Capture the cell that displays the provided text and extract its [X, Y] central coordinate. 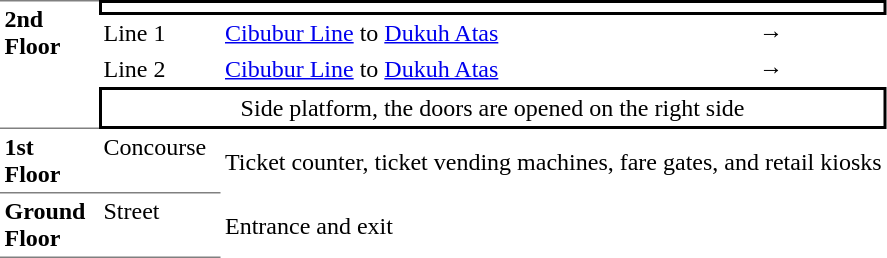
Line 2 [160, 69]
Street [160, 226]
Line 1 [160, 33]
Concourse [160, 161]
Entrance and exit [553, 226]
Ticket counter, ticket vending machines, fare gates, and retail kiosks [553, 161]
Side platform, the doors are opened on the right side [492, 108]
2nd Floor [50, 64]
Ground Floor [50, 226]
1st Floor [50, 161]
